Return (x, y) of the center of cell containing provided text 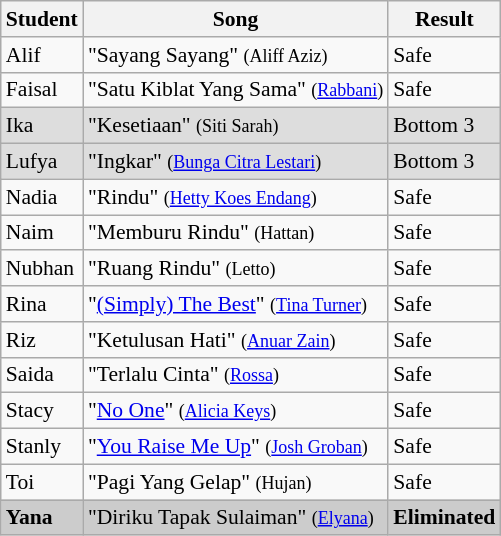
"You Raise Me Up" (Josh Groban) (236, 447)
Song (236, 19)
"Ingkar" (Bunga Citra Lestari) (236, 162)
Riz (42, 340)
Ika (42, 126)
"Ketulusan Hati" (Anuar Zain) (236, 340)
"Sayang Sayang" (Aliff Aziz) (236, 55)
"Ruang Rindu" (Letto) (236, 269)
Stanly (42, 447)
Eliminated (444, 518)
"Satu Kiblat Yang Sama" (Rabbani) (236, 90)
"Terlalu Cinta" (Rossa) (236, 375)
Naim (42, 233)
Lufya (42, 162)
"Memburu Rindu" (Hattan) (236, 233)
Student (42, 19)
Saida (42, 375)
"Pagi Yang Gelap" (Hujan) (236, 482)
Faisal (42, 90)
"Kesetiaan" (Siti Sarah) (236, 126)
Nadia (42, 197)
Result (444, 19)
Toi (42, 482)
Rina (42, 304)
"No One" (Alicia Keys) (236, 411)
"Diriku Tapak Sulaiman" (Elyana) (236, 518)
Stacy (42, 411)
Alif (42, 55)
Yana (42, 518)
"(Simply) The Best" (Tina Turner) (236, 304)
Nubhan (42, 269)
"Rindu" (Hetty Koes Endang) (236, 197)
